Determine the [X, Y] coordinate at the center of the cell enclosing the given text.  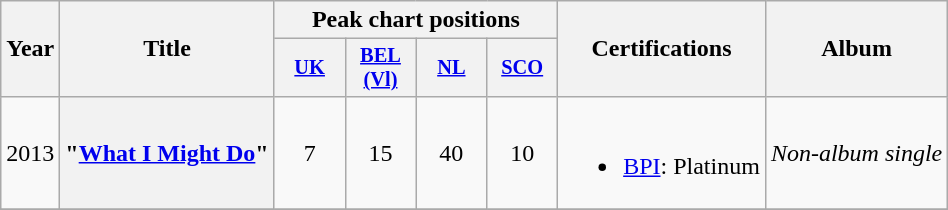
Album [856, 49]
BEL (Vl) [380, 68]
Peak chart positions [416, 20]
40 [452, 152]
NL [452, 68]
10 [522, 152]
15 [380, 152]
UK [310, 68]
"What I Might Do" [167, 152]
Title [167, 49]
Certifications [662, 49]
SCO [522, 68]
BPI: Platinum [662, 152]
2013 [30, 152]
Year [30, 49]
7 [310, 152]
Non-album single [856, 152]
